Provide the (X, Y) coordinate of the cell's center where the given text is located.  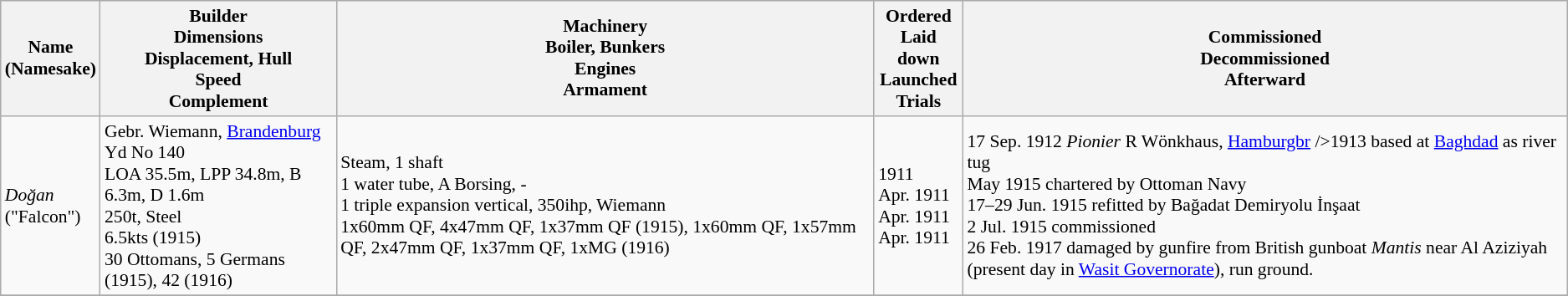
MachineryBoiler, BunkersEnginesArmament (605, 59)
CommissionedDecommissionedAfterward (1264, 59)
1911Apr. 1911Apr. 1911Apr. 1911 (918, 206)
BuilderDimensionsDisplacement, HullSpeedComplement (218, 59)
Name(Namesake) (50, 59)
Gebr. Wiemann, Brandenburg Yd No 140LOA 35.5m, LPP 34.8m, B 6.3m, D 1.6m250t, Steel6.5kts (1915)30 Ottomans, 5 Germans (1915), 42 (1916) (218, 206)
OrderedLaid downLaunchedTrials (918, 59)
Doğan("Falcon") (50, 206)
